Search for the cell housing the specified text and yield its (x, y) center coordinate. 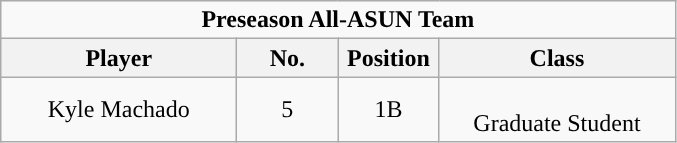
1B (388, 110)
Player (119, 58)
Kyle Machado (119, 110)
Preseason All-ASUN Team (338, 20)
No. (288, 58)
5 (288, 110)
Position (388, 58)
Class (557, 58)
Graduate Student (557, 110)
